Search for the cell housing the specified text and yield its [x, y] center coordinate. 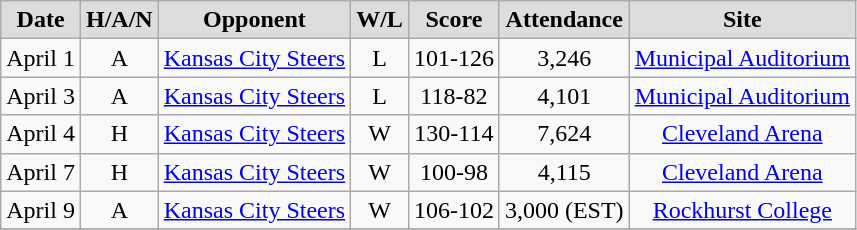
April 3 [41, 96]
Date [41, 20]
April 9 [41, 210]
April 7 [41, 172]
130-114 [454, 134]
April 4 [41, 134]
3,246 [564, 58]
Score [454, 20]
Rockhurst College [742, 210]
H/A/N [119, 20]
106-102 [454, 210]
101-126 [454, 58]
4,115 [564, 172]
Attendance [564, 20]
100-98 [454, 172]
Site [742, 20]
W/L [380, 20]
118-82 [454, 96]
Opponent [254, 20]
7,624 [564, 134]
April 1 [41, 58]
4,101 [564, 96]
3,000 (EST) [564, 210]
